Return [X, Y] of the center of cell containing provided text 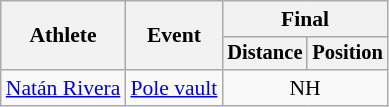
NH [304, 88]
Final [304, 19]
Natán Rivera [64, 88]
Distance [264, 54]
Athlete [64, 36]
Event [174, 36]
Position [347, 54]
Pole vault [174, 88]
